Provide the (X, Y) coordinate of the cell's center where the given text is located.  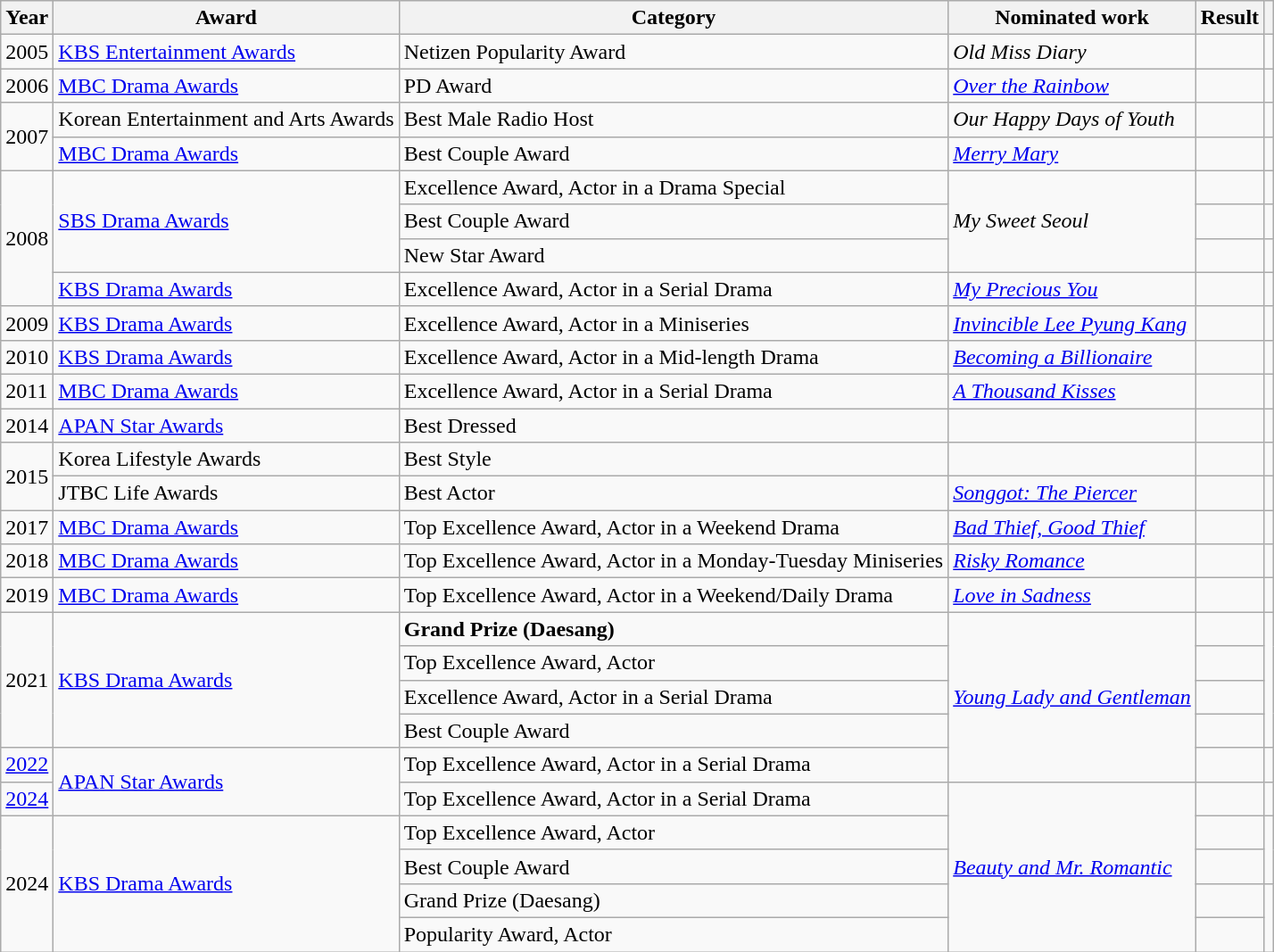
2019 (27, 595)
Over the Rainbow (1072, 86)
Old Miss Diary (1072, 52)
Korea Lifestyle Awards (227, 459)
Best Style (673, 459)
KBS Entertainment Awards (227, 52)
2010 (27, 357)
Love in Sadness (1072, 595)
2008 (27, 238)
Merry Mary (1072, 153)
2011 (27, 391)
My Sweet Seoul (1072, 221)
PD Award (673, 86)
Best Male Radio Host (673, 120)
2015 (27, 476)
2006 (27, 86)
2018 (27, 561)
2022 (27, 765)
Year (27, 18)
Excellence Award, Actor in a Mid-length Drama (673, 357)
Korean Entertainment and Arts Awards (227, 120)
2007 (27, 137)
My Precious You (1072, 289)
Songgot: The Piercer (1072, 493)
Top Excellence Award, Actor in a Weekend Drama (673, 527)
Top Excellence Award, Actor in a Monday-Tuesday Miniseries (673, 561)
New Star Award (673, 255)
2009 (27, 323)
Risky Romance (1072, 561)
Beauty and Mr. Romantic (1072, 866)
Our Happy Days of Youth (1072, 120)
Nominated work (1072, 18)
2017 (27, 527)
A Thousand Kisses (1072, 391)
Top Excellence Award, Actor in a Weekend/Daily Drama (673, 595)
Award (227, 18)
2014 (27, 426)
Best Dressed (673, 426)
Popularity Award, Actor (673, 934)
SBS Drama Awards (227, 221)
Invincible Lee Pyung Kang (1072, 323)
Category (673, 18)
Young Lady and Gentleman (1072, 697)
Excellence Award, Actor in a Miniseries (673, 323)
Bad Thief, Good Thief (1072, 527)
Excellence Award, Actor in a Drama Special (673, 187)
Result (1229, 18)
2005 (27, 52)
2021 (27, 680)
Best Actor (673, 493)
JTBC Life Awards (227, 493)
Becoming a Billionaire (1072, 357)
Netizen Popularity Award (673, 52)
